Scan for the cell matching the given text and deliver its (X, Y) coordinate at center. 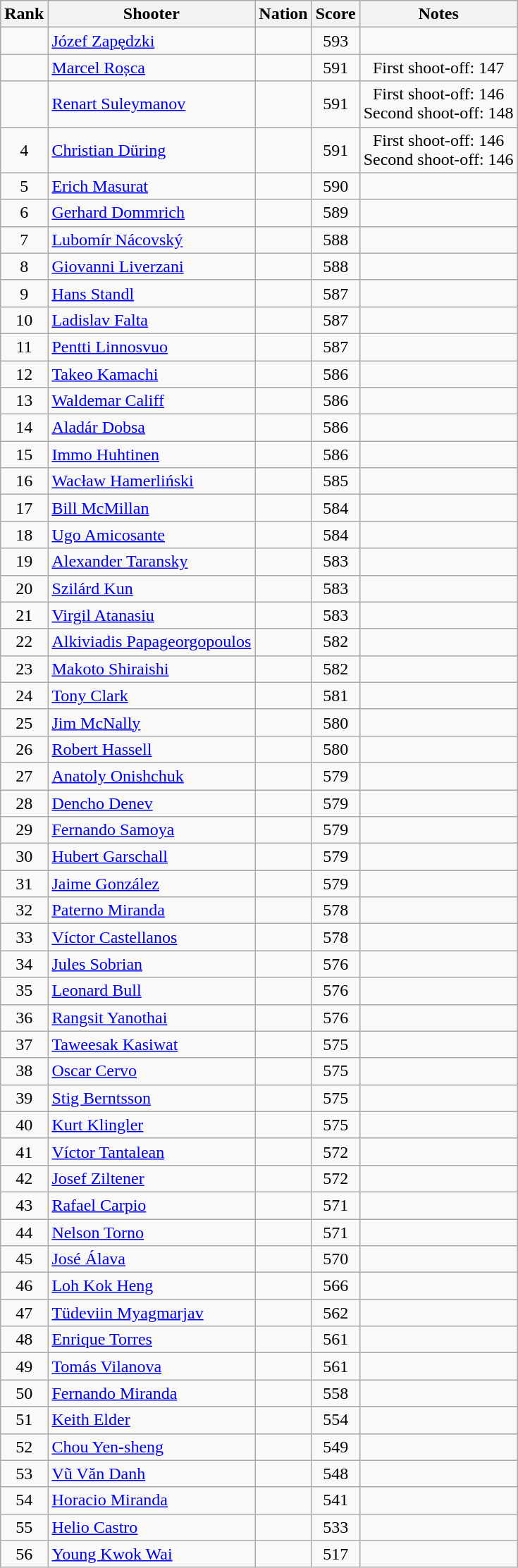
4 (24, 149)
Bill McMillan (152, 508)
37 (24, 1044)
48 (24, 1340)
593 (335, 41)
Alkiviadis Papageorgopoulos (152, 642)
17 (24, 508)
10 (24, 320)
Vũ Văn Danh (152, 1474)
Fernando Samoya (152, 830)
Anatoly Onishchuk (152, 776)
15 (24, 455)
18 (24, 535)
50 (24, 1393)
36 (24, 1018)
Kurt Klingler (152, 1125)
First shoot-off: 147 (438, 68)
Pentti Linnosvuo (152, 347)
Jules Sobrian (152, 964)
25 (24, 722)
Makoto Shiraishi (152, 669)
33 (24, 937)
56 (24, 1554)
21 (24, 615)
554 (335, 1420)
Christian Düring (152, 149)
Lubomír Nácovský (152, 240)
Dencho Denev (152, 803)
Paterno Miranda (152, 910)
Loh Kok Heng (152, 1286)
14 (24, 428)
Oscar Cervo (152, 1071)
533 (335, 1527)
5 (24, 186)
51 (24, 1420)
Stig Berntsson (152, 1098)
20 (24, 588)
12 (24, 374)
Jim McNally (152, 722)
39 (24, 1098)
22 (24, 642)
7 (24, 240)
9 (24, 293)
Waldemar Califf (152, 401)
45 (24, 1259)
Chou Yen-sheng (152, 1447)
Szilárd Kun (152, 588)
44 (24, 1233)
54 (24, 1500)
47 (24, 1313)
52 (24, 1447)
Hubert Garschall (152, 857)
José Álava (152, 1259)
40 (24, 1125)
27 (24, 776)
41 (24, 1152)
558 (335, 1393)
Aladár Dobsa (152, 428)
585 (335, 481)
541 (335, 1500)
Víctor Castellanos (152, 937)
570 (335, 1259)
43 (24, 1205)
Notes (438, 14)
Keith Elder (152, 1420)
30 (24, 857)
6 (24, 213)
Helio Castro (152, 1527)
548 (335, 1474)
34 (24, 964)
First shoot-off: 146Second shoot-off: 148 (438, 104)
517 (335, 1554)
Virgil Atanasiu (152, 615)
Rank (24, 14)
Enrique Torres (152, 1340)
Giovanni Liverzani (152, 266)
549 (335, 1447)
Tomás Vilanova (152, 1366)
55 (24, 1527)
Shooter (152, 14)
19 (24, 562)
589 (335, 213)
Fernando Miranda (152, 1393)
Hans Standl (152, 293)
Marcel Roșca (152, 68)
Robert Hassell (152, 749)
Rangsit Yanothai (152, 1018)
16 (24, 481)
Immo Huhtinen (152, 455)
Josef Ziltener (152, 1178)
Tony Clark (152, 696)
Nation (283, 14)
11 (24, 347)
23 (24, 669)
562 (335, 1313)
Erich Masurat (152, 186)
Gerhard Dommrich (152, 213)
38 (24, 1071)
29 (24, 830)
Young Kwok Wai (152, 1554)
49 (24, 1366)
31 (24, 884)
8 (24, 266)
13 (24, 401)
566 (335, 1286)
53 (24, 1474)
Víctor Tantalean (152, 1152)
32 (24, 910)
Alexander Taransky (152, 562)
Score (335, 14)
Ladislav Falta (152, 320)
Takeo Kamachi (152, 374)
35 (24, 991)
First shoot-off: 146Second shoot-off: 146 (438, 149)
Rafael Carpio (152, 1205)
42 (24, 1178)
581 (335, 696)
Nelson Torno (152, 1233)
Ugo Amicosante (152, 535)
Renart Suleymanov (152, 104)
Józef Zapędzki (152, 41)
Leonard Bull (152, 991)
590 (335, 186)
24 (24, 696)
46 (24, 1286)
Horacio Miranda (152, 1500)
28 (24, 803)
Tüdeviin Myagmarjav (152, 1313)
Wacław Hamerliński (152, 481)
26 (24, 749)
Jaime González (152, 884)
Taweesak Kasiwat (152, 1044)
